Extract the [X, Y] coordinate from the center of the cell holding the provided text.  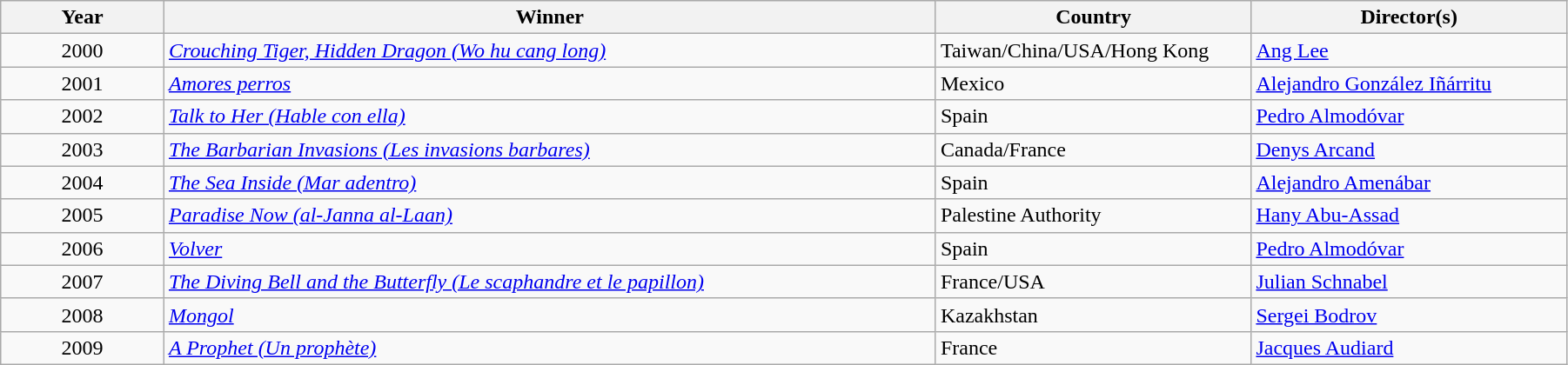
2002 [83, 116]
Country [1093, 17]
2003 [83, 149]
2000 [83, 50]
Hany Abu-Assad [1410, 216]
Palestine Authority [1093, 216]
Amores perros [550, 83]
France/USA [1093, 282]
Talk to Her (Hable con ella) [550, 116]
Taiwan/China/USA/Hong Kong [1093, 50]
Denys Arcand [1410, 149]
France [1093, 348]
The Diving Bell and the Butterfly (Le scaphandre et le papillon) [550, 282]
2009 [83, 348]
2005 [83, 216]
Ang Lee [1410, 50]
Paradise Now (al-Janna al-Laan) [550, 216]
Winner [550, 17]
Alejandro Amenábar [1410, 182]
Director(s) [1410, 17]
Sergei Bodrov [1410, 315]
Mexico [1093, 83]
2008 [83, 315]
Mongol [550, 315]
Crouching Tiger, Hidden Dragon (Wo hu cang long) [550, 50]
The Sea Inside (Mar adentro) [550, 182]
Alejandro González Iñárritu [1410, 83]
Jacques Audiard [1410, 348]
A Prophet (Un prophète) [550, 348]
2001 [83, 83]
Year [83, 17]
Volver [550, 249]
Kazakhstan [1093, 315]
Julian Schnabel [1410, 282]
2004 [83, 182]
Canada/France [1093, 149]
2007 [83, 282]
2006 [83, 249]
The Barbarian Invasions (Les invasions barbares) [550, 149]
